Determine the (X, Y) coordinate at the center of the cell enclosing the given text.  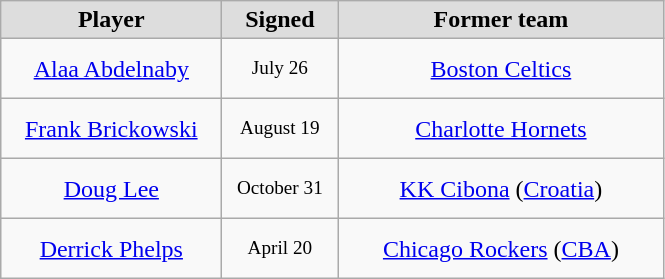
Derrick Phelps (112, 249)
Player (112, 20)
Alaa Abdelnaby (112, 69)
Doug Lee (112, 189)
Boston Celtics (501, 69)
KK Cibona (Croatia) (501, 189)
April 20 (280, 249)
Charlotte Hornets (501, 129)
August 19 (280, 129)
Signed (280, 20)
Frank Brickowski (112, 129)
July 26 (280, 69)
Former team (501, 20)
October 31 (280, 189)
Chicago Rockers (CBA) (501, 249)
